Locate the cell with the specified text and output its (x, y) center coordinate. 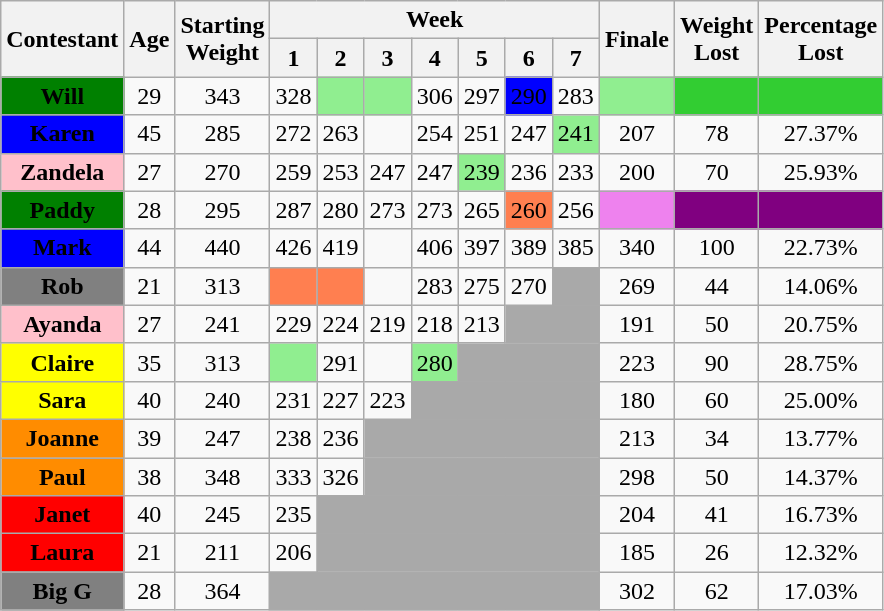
29 (150, 96)
Big G (62, 591)
4 (434, 58)
229 (294, 324)
Janet (62, 515)
253 (340, 172)
389 (528, 248)
Finale (636, 39)
238 (294, 438)
333 (294, 477)
Contestant (62, 39)
297 (482, 96)
Age (150, 39)
25.00% (821, 400)
224 (340, 324)
290 (528, 96)
328 (294, 96)
7 (576, 58)
206 (294, 553)
16.73% (821, 515)
5 (482, 58)
251 (482, 134)
2 (340, 58)
70 (716, 172)
27.37% (821, 134)
256 (576, 210)
Paddy (62, 210)
306 (434, 96)
385 (576, 248)
Karen (62, 134)
211 (222, 553)
180 (636, 400)
218 (434, 324)
295 (222, 210)
285 (222, 134)
348 (222, 477)
397 (482, 248)
Laura (62, 553)
287 (294, 210)
185 (636, 553)
WeightLost (716, 39)
254 (434, 134)
Will (62, 96)
440 (222, 248)
13.77% (821, 438)
Claire (62, 362)
343 (222, 96)
239 (482, 172)
406 (434, 248)
28.75% (821, 362)
231 (294, 400)
269 (636, 286)
204 (636, 515)
Paul (62, 477)
39 (150, 438)
45 (150, 134)
12.32% (821, 553)
34 (716, 438)
240 (222, 400)
191 (636, 324)
364 (222, 591)
60 (716, 400)
259 (294, 172)
62 (716, 591)
90 (716, 362)
419 (340, 248)
Ayanda (62, 324)
Rob (62, 286)
Week (434, 20)
17.03% (821, 591)
260 (528, 210)
20.75% (821, 324)
PercentageLost (821, 39)
302 (636, 591)
22.73% (821, 248)
1 (294, 58)
Mark (62, 248)
6 (528, 58)
426 (294, 248)
245 (222, 515)
StartingWeight (222, 39)
340 (636, 248)
25.93% (821, 172)
14.37% (821, 477)
38 (150, 477)
26 (716, 553)
291 (340, 362)
200 (636, 172)
14.06% (821, 286)
275 (482, 286)
265 (482, 210)
263 (340, 134)
219 (388, 324)
100 (716, 248)
78 (716, 134)
235 (294, 515)
298 (636, 477)
326 (340, 477)
227 (340, 400)
272 (294, 134)
Zandela (62, 172)
207 (636, 134)
35 (150, 362)
233 (576, 172)
41 (716, 515)
Sara (62, 400)
Joanne (62, 438)
3 (388, 58)
